Return the [x, y] coordinate for the center point of the cell that contains the specified text.  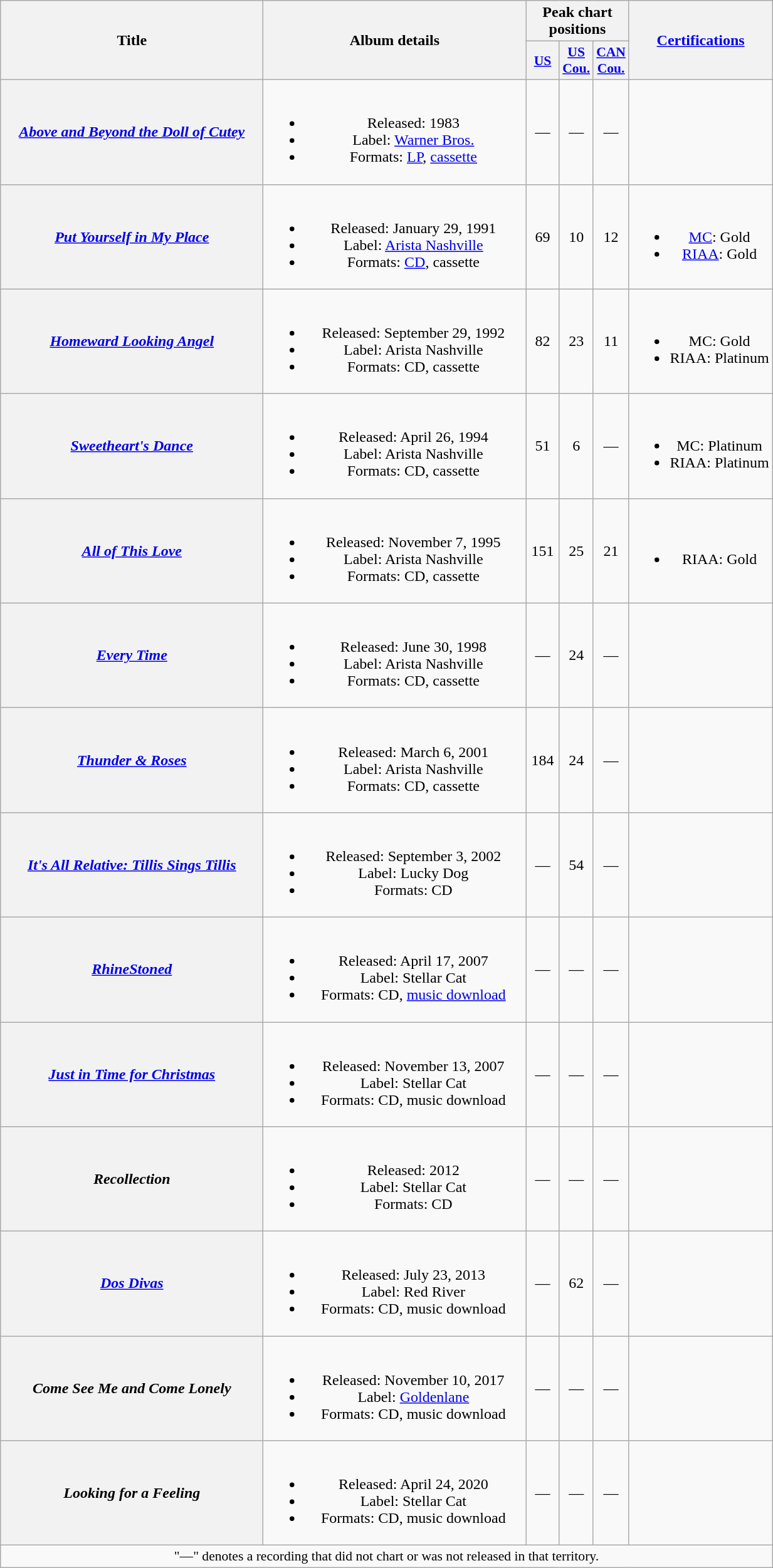
10 [576, 237]
11 [611, 341]
Peak chartpositions [577, 21]
Released: November 13, 2007Label: Stellar CatFormats: CD, music download [395, 1074]
Released: April 24, 2020Label: Stellar CatFormats: CD, music download [395, 1493]
Certifications [701, 40]
23 [576, 341]
MC: PlatinumRIAA: Platinum [701, 446]
Recollection [132, 1179]
Homeward Looking Angel [132, 341]
Thunder & Roses [132, 760]
Released: September 29, 1992Label: Arista NashvilleFormats: CD, cassette [395, 341]
Sweetheart's Dance [132, 446]
CANCou. [611, 60]
62 [576, 1283]
Released: April 17, 2007Label: Stellar CatFormats: CD, music download [395, 969]
RhineStoned [132, 969]
25 [576, 550]
Just in Time for Christmas [132, 1074]
Put Yourself in My Place [132, 237]
MC: GoldRIAA: Platinum [701, 341]
Come See Me and Come Lonely [132, 1389]
Title [132, 40]
All of This Love [132, 550]
Released: 1983Label: Warner Bros.Formats: LP, cassette [395, 132]
12 [611, 237]
51 [543, 446]
151 [543, 550]
Above and Beyond the Doll of Cutey [132, 132]
Released: July 23, 2013Label: Red RiverFormats: CD, music download [395, 1283]
54 [576, 865]
Released: November 10, 2017Label: GoldenlaneFormats: CD, music download [395, 1389]
Dos Divas [132, 1283]
Released: 2012Label: Stellar CatFormats: CD [395, 1179]
Released: June 30, 1998Label: Arista NashvilleFormats: CD, cassette [395, 656]
69 [543, 237]
Every Time [132, 656]
It's All Relative: Tillis Sings Tillis [132, 865]
"—" denotes a recording that did not chart or was not released in that territory. [386, 1557]
184 [543, 760]
21 [611, 550]
MC: GoldRIAA: Gold [701, 237]
Released: September 3, 2002Label: Lucky DogFormats: CD [395, 865]
Released: November 7, 1995Label: Arista NashvilleFormats: CD, cassette [395, 550]
US [543, 60]
Released: March 6, 2001Label: Arista NashvilleFormats: CD, cassette [395, 760]
Released: April 26, 1994Label: Arista NashvilleFormats: CD, cassette [395, 446]
USCou. [576, 60]
Looking for a Feeling [132, 1493]
Album details [395, 40]
Released: January 29, 1991Label: Arista NashvilleFormats: CD, cassette [395, 237]
6 [576, 446]
82 [543, 341]
RIAA: Gold [701, 550]
